Scan for the cell matching the given text and deliver its (x, y) coordinate at center. 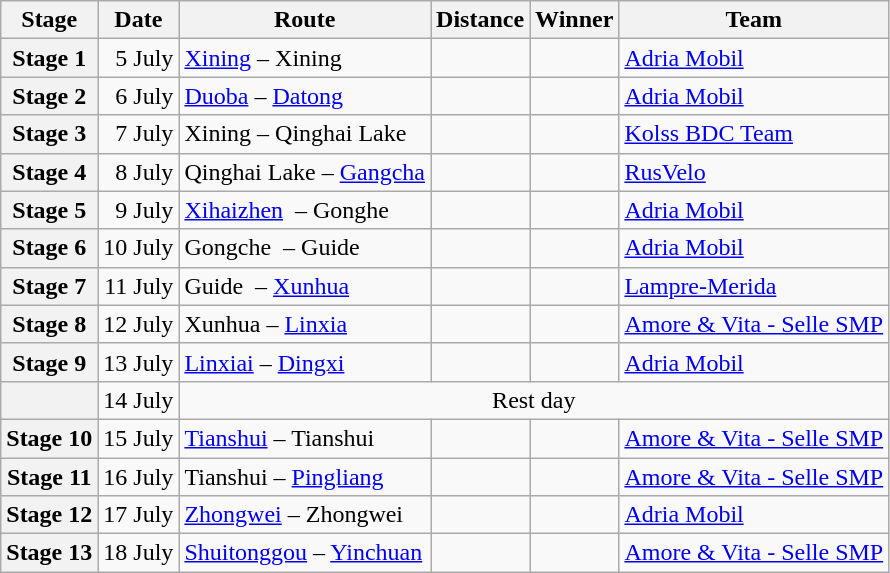
17 July (138, 515)
Xunhua – Linxia (305, 324)
Xining – Qinghai Lake (305, 134)
7 July (138, 134)
Date (138, 20)
6 July (138, 96)
RusVelo (754, 172)
Stage 4 (50, 172)
Xihaizhen – Gonghe (305, 210)
Winner (574, 20)
14 July (138, 400)
Stage (50, 20)
Rest day (534, 400)
Stage 12 (50, 515)
18 July (138, 553)
Tianshui – Tianshui (305, 438)
Gongche – Guide (305, 248)
16 July (138, 477)
Stage 3 (50, 134)
12 July (138, 324)
10 July (138, 248)
Linxiai – Dingxi (305, 362)
13 July (138, 362)
15 July (138, 438)
11 July (138, 286)
Stage 11 (50, 477)
Qinghai Lake – Gangcha (305, 172)
Stage 1 (50, 58)
Zhongwei – Zhongwei (305, 515)
Lampre-Merida (754, 286)
Guide – Xunhua (305, 286)
Kolss BDC Team (754, 134)
Stage 6 (50, 248)
Stage 10 (50, 438)
Shuitonggou – Yinchuan (305, 553)
Stage 8 (50, 324)
9 July (138, 210)
Team (754, 20)
Route (305, 20)
Xining – Xining (305, 58)
Stage 5 (50, 210)
8 July (138, 172)
5 July (138, 58)
Stage 7 (50, 286)
Stage 9 (50, 362)
Distance (480, 20)
Stage 2 (50, 96)
Duoba – Datong (305, 96)
Stage 13 (50, 553)
Tianshui – Pingliang (305, 477)
